Search for the cell housing the specified text and yield its [x, y] center coordinate. 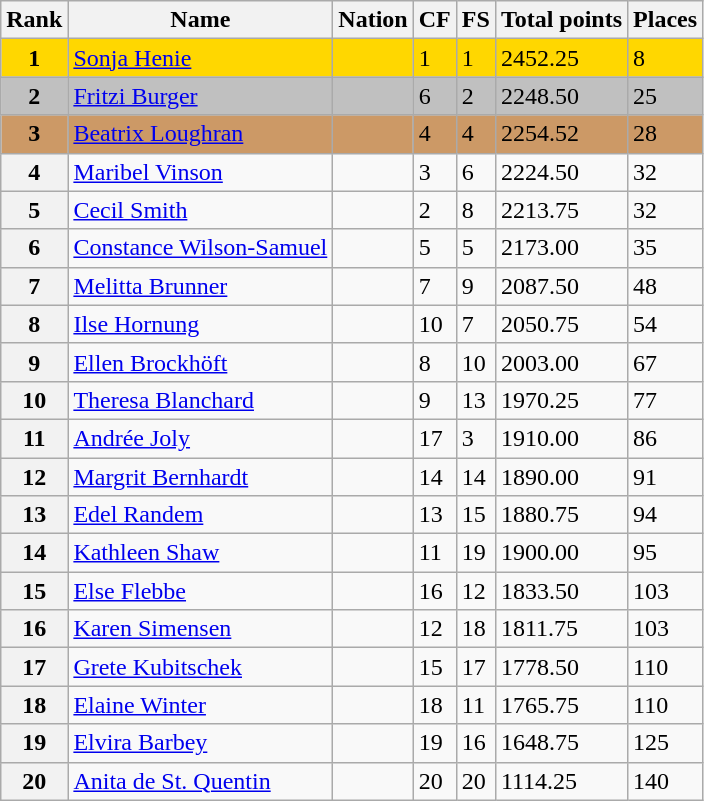
54 [666, 324]
Places [666, 20]
1910.00 [561, 438]
Margrit Bernhardt [200, 477]
1970.25 [561, 400]
Anita de St. Quentin [200, 781]
Elaine Winter [200, 705]
Grete Kubitschek [200, 667]
1114.25 [561, 781]
28 [666, 134]
48 [666, 286]
Ellen Brockhöft [200, 362]
1811.75 [561, 629]
Melitta Brunner [200, 286]
2224.50 [561, 172]
1890.00 [561, 477]
2213.75 [561, 210]
94 [666, 515]
95 [666, 553]
Karen Simensen [200, 629]
CF [434, 20]
1778.50 [561, 667]
35 [666, 248]
2248.50 [561, 96]
Sonja Henie [200, 58]
1648.75 [561, 743]
Name [200, 20]
Ilse Hornung [200, 324]
Theresa Blanchard [200, 400]
67 [666, 362]
Maribel Vinson [200, 172]
Cecil Smith [200, 210]
1765.75 [561, 705]
Andrée Joly [200, 438]
91 [666, 477]
Fritzi Burger [200, 96]
2050.75 [561, 324]
2087.50 [561, 286]
Elvira Barbey [200, 743]
2173.00 [561, 248]
Else Flebbe [200, 591]
2452.25 [561, 58]
Nation [373, 20]
2254.52 [561, 134]
Constance Wilson-Samuel [200, 248]
Edel Randem [200, 515]
Beatrix Loughran [200, 134]
1900.00 [561, 553]
25 [666, 96]
Total points [561, 20]
125 [666, 743]
Kathleen Shaw [200, 553]
1880.75 [561, 515]
140 [666, 781]
FS [476, 20]
2003.00 [561, 362]
1833.50 [561, 591]
86 [666, 438]
Rank [34, 20]
77 [666, 400]
